Output the [x, y] coordinate of the center of the cell containing the given text.  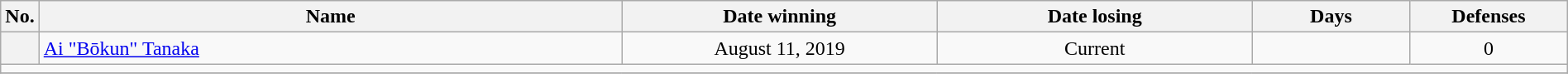
Defenses [1489, 17]
Name [331, 17]
No. [20, 17]
Days [1331, 17]
August 11, 2019 [779, 48]
Date winning [779, 17]
0 [1489, 48]
Ai "Bōkun" Tanaka [331, 48]
Current [1095, 48]
Date losing [1095, 17]
